Identify which cell holds the provided text, then report its (X, Y) central coordinate. 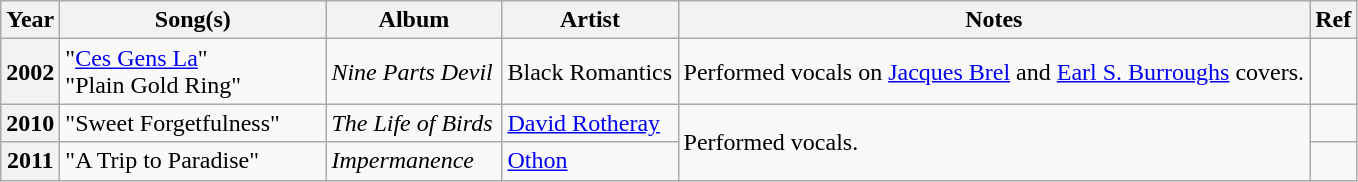
2010 (30, 123)
Impermanence (414, 161)
"Ces Gens La""Plain Gold Ring" (193, 72)
Album (414, 20)
Notes (994, 20)
Othon (590, 161)
Performed vocals. (994, 142)
"Sweet Forgetfulness" (193, 123)
Nine Parts Devil (414, 72)
Performed vocals on Jacques Brel and Earl S. Burroughs covers. (994, 72)
2002 (30, 72)
Artist (590, 20)
2011 (30, 161)
David Rotheray (590, 123)
The Life of Birds (414, 123)
Ref (1334, 20)
Song(s) (193, 20)
Year (30, 20)
"A Trip to Paradise" (193, 161)
Black Romantics (590, 72)
